Output the (x, y) coordinate of the center of the cell containing the given text.  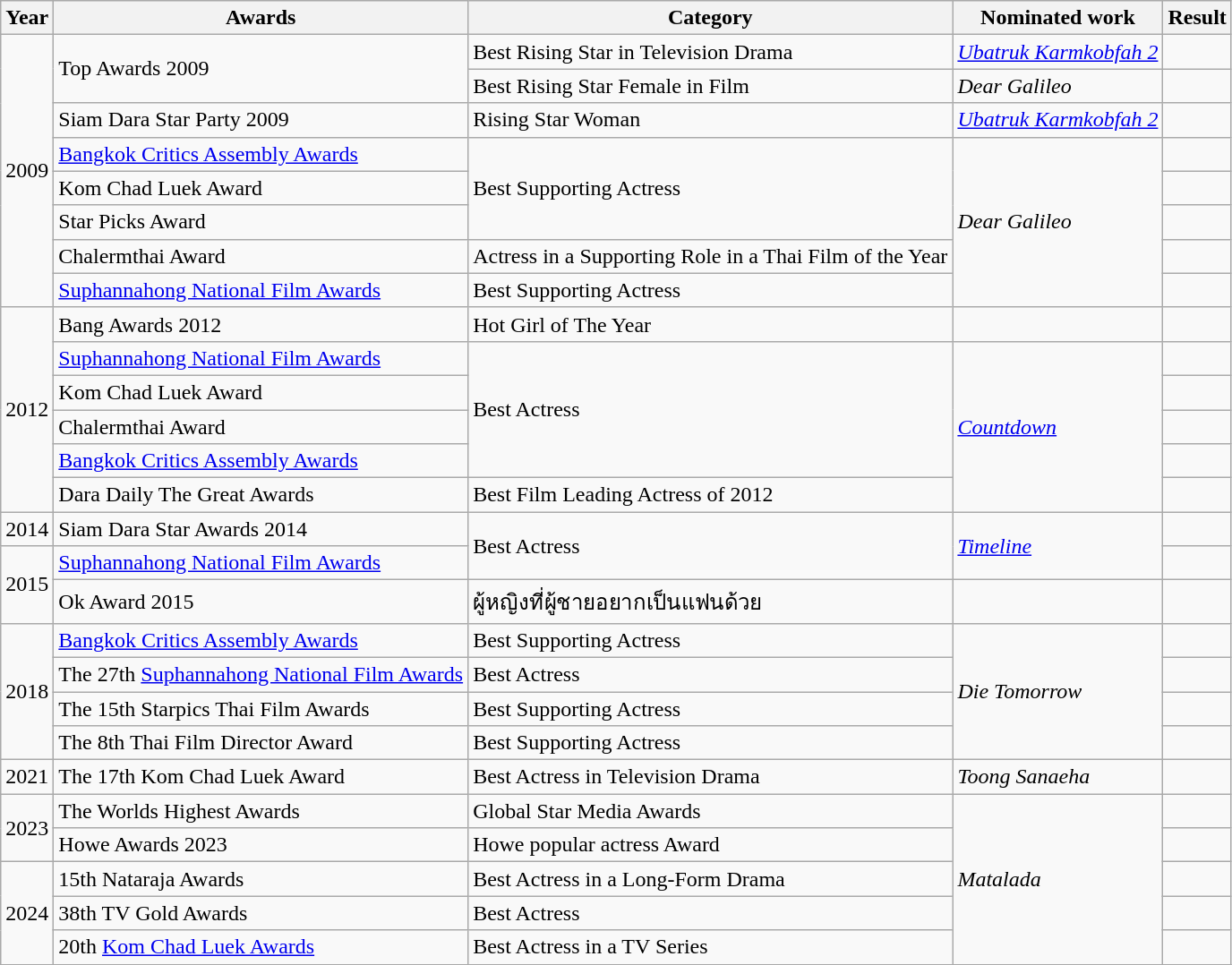
Hot Girl of The Year (711, 324)
Best Rising Star in Television Drama (711, 52)
Ok Award 2015 (261, 602)
The 27th Suphannahong National Film Awards (261, 674)
Dara Daily The Great Awards (261, 495)
Nominated work (1058, 18)
2014 (27, 529)
Best Actress in a Long-Form Drama (711, 879)
Matalada (1058, 879)
Siam Dara Star Awards 2014 (261, 529)
2009 (27, 171)
The 17th Kom Chad Luek Award (261, 777)
Category (711, 18)
Top Awards 2009 (261, 69)
Best Rising Star Female in Film (711, 86)
The 15th Starpics Thai Film Awards (261, 708)
Rising Star Woman (711, 120)
Howe popular actress Award (711, 845)
Bang Awards 2012 (261, 324)
2015 (27, 585)
2018 (27, 691)
2012 (27, 409)
ผู้หญิงที่ผู้ชายอยากเป็นแฟนด้วย (711, 602)
Global Star Media Awards (711, 811)
Best Actress in Television Drama (711, 777)
Siam Dara Star Party 2009 (261, 120)
20th Kom Chad Luek Awards (261, 947)
Star Picks Award (261, 222)
Timeline (1058, 546)
The Worlds Highest Awards (261, 811)
Best Film Leading Actress of 2012 (711, 495)
15th Nataraja Awards (261, 879)
Result (1197, 18)
2023 (27, 828)
Countdown (1058, 426)
2024 (27, 913)
The 8th Thai Film Director Award (261, 743)
Actress in a Supporting Role in a Thai Film of the Year (711, 256)
Toong Sanaeha (1058, 777)
Howe Awards 2023 (261, 845)
2021 (27, 777)
Awards (261, 18)
Year (27, 18)
38th TV Gold Awards (261, 913)
Best Actress in a TV Series (711, 947)
Die Tomorrow (1058, 691)
